Capture the cell that displays the provided text and extract its (X, Y) central coordinate. 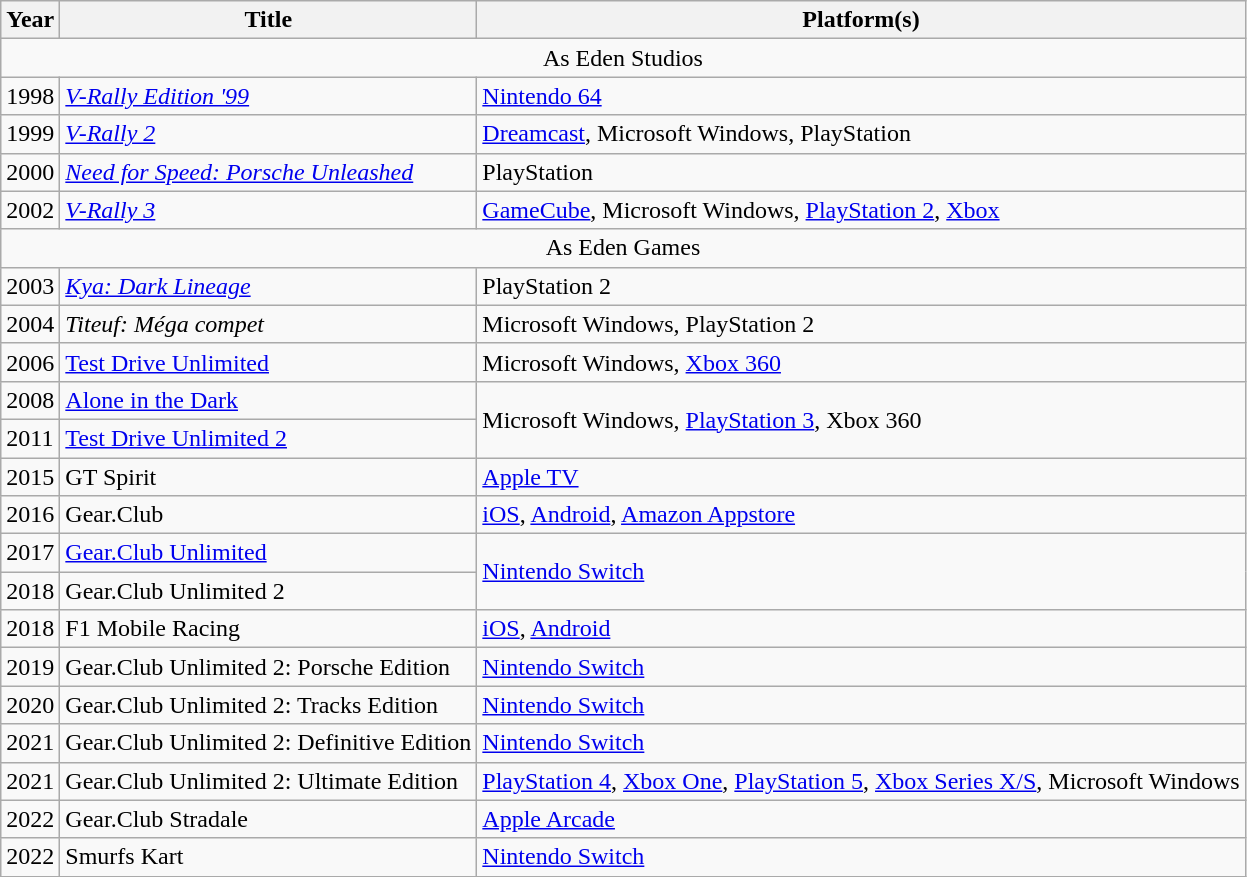
2008 (30, 400)
2000 (30, 172)
Platform(s) (861, 20)
2020 (30, 705)
Gear.Club Unlimited 2: Ultimate Edition (268, 781)
Apple TV (861, 477)
2016 (30, 515)
Gear.Club Unlimited 2: Tracks Edition (268, 705)
Titeuf: Méga compet (268, 324)
Test Drive Unlimited (268, 362)
PlayStation 2 (861, 286)
PlayStation (861, 172)
Year (30, 20)
2002 (30, 210)
Title (268, 20)
Gear.Club Unlimited 2: Porsche Edition (268, 667)
Dreamcast, Microsoft Windows, PlayStation (861, 134)
F1 Mobile Racing (268, 629)
GameCube, Microsoft Windows, PlayStation 2, Xbox (861, 210)
2006 (30, 362)
Gear.Club Unlimited (268, 553)
2019 (30, 667)
1998 (30, 96)
2015 (30, 477)
Alone in the Dark (268, 400)
2017 (30, 553)
Gear.Club (268, 515)
2011 (30, 438)
Gear.Club Unlimited 2 (268, 591)
Kya: Dark Lineage (268, 286)
Microsoft Windows, PlayStation 2 (861, 324)
V-Rally 3 (268, 210)
PlayStation 4, Xbox One, PlayStation 5, Xbox Series X/S, Microsoft Windows (861, 781)
GT Spirit (268, 477)
iOS, Android (861, 629)
2004 (30, 324)
Microsoft Windows, PlayStation 3, Xbox 360 (861, 419)
iOS, Android, Amazon Appstore (861, 515)
1999 (30, 134)
Nintendo 64 (861, 96)
Gear.Club Stradale (268, 819)
Microsoft Windows, Xbox 360 (861, 362)
As Eden Studios (623, 58)
As Eden Games (623, 248)
Test Drive Unlimited 2 (268, 438)
V-Rally 2 (268, 134)
Need for Speed: Porsche Unleashed (268, 172)
2003 (30, 286)
Gear.Club Unlimited 2: Definitive Edition (268, 743)
Smurfs Kart (268, 857)
V-Rally Edition '99 (268, 96)
Apple Arcade (861, 819)
